Output the [x, y] coordinate of the center of the cell containing the given text.  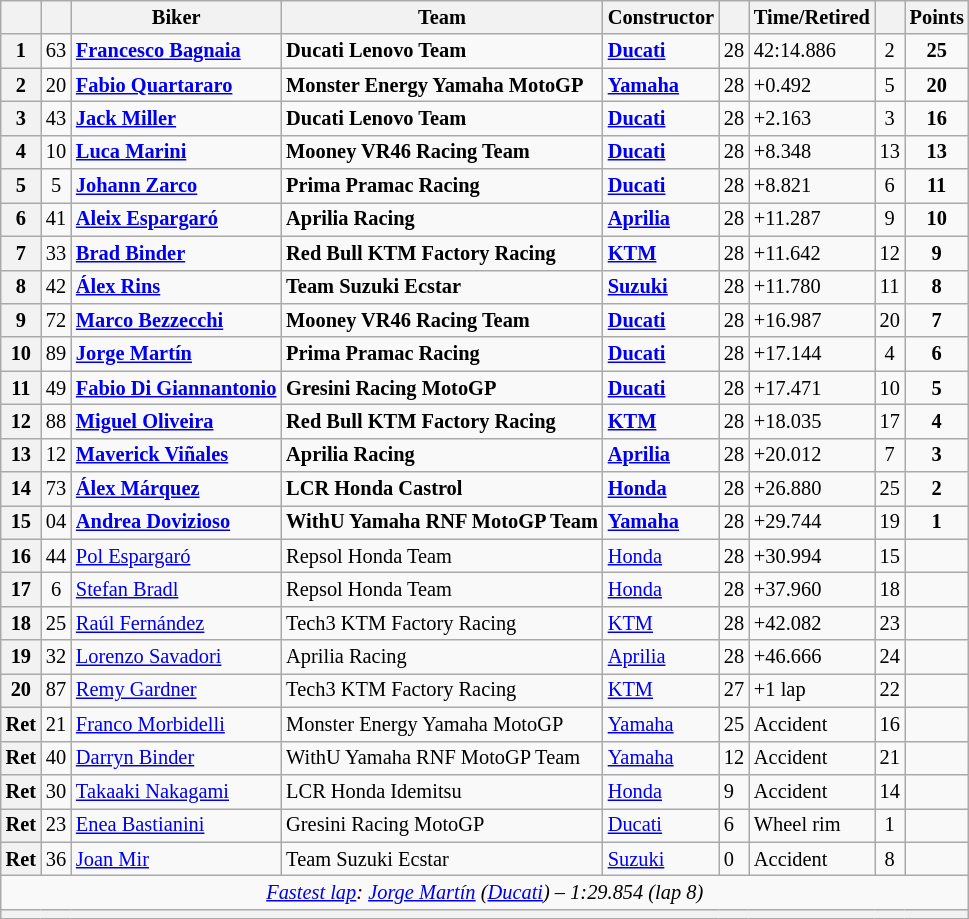
+17.471 [812, 388]
+37.960 [812, 589]
04 [56, 522]
Points [937, 17]
LCR Honda Idemitsu [442, 791]
+46.666 [812, 657]
Enea Bastianini [176, 825]
Jorge Martín [176, 354]
0 [734, 859]
Andrea Dovizioso [176, 522]
42:14.886 [812, 51]
Stefan Bradl [176, 589]
+26.880 [812, 489]
Miguel Oliveira [176, 421]
Álex Márquez [176, 489]
Time/Retired [812, 17]
+17.144 [812, 354]
36 [56, 859]
Remy Gardner [176, 690]
+42.082 [812, 623]
22 [890, 690]
Lorenzo Savadori [176, 657]
LCR Honda Castrol [442, 489]
Fabio Quartararo [176, 85]
73 [56, 489]
Pol Espargaró [176, 556]
Fastest lap: Jorge Martín (Ducati) – 1:29.854 (lap 8) [485, 892]
Luca Marini [176, 152]
88 [56, 421]
40 [56, 758]
89 [56, 354]
+8.348 [812, 152]
Jack Miller [176, 118]
Constructor [661, 17]
Wheel rim [812, 825]
Joan Mir [176, 859]
Brad Binder [176, 253]
63 [56, 51]
+11.642 [812, 253]
+29.744 [812, 522]
Maverick Viñales [176, 455]
44 [56, 556]
Franco Morbidelli [176, 724]
Álex Rins [176, 287]
32 [56, 657]
Takaaki Nakagami [176, 791]
+0.492 [812, 85]
42 [56, 287]
+8.821 [812, 186]
72 [56, 320]
Raúl Fernández [176, 623]
Marco Bezzecchi [176, 320]
Aleix Espargaró [176, 219]
+1 lap [812, 690]
43 [56, 118]
+18.035 [812, 421]
Biker [176, 17]
27 [734, 690]
+11.780 [812, 287]
Johann Zarco [176, 186]
+30.994 [812, 556]
Team [442, 17]
Darryn Binder [176, 758]
49 [56, 388]
+11.287 [812, 219]
+20.012 [812, 455]
Fabio Di Giannantonio [176, 388]
33 [56, 253]
41 [56, 219]
87 [56, 690]
+16.987 [812, 320]
+2.163 [812, 118]
30 [56, 791]
24 [890, 657]
Francesco Bagnaia [176, 51]
